Extract the [X, Y] coordinate from the center of the cell holding the provided text.  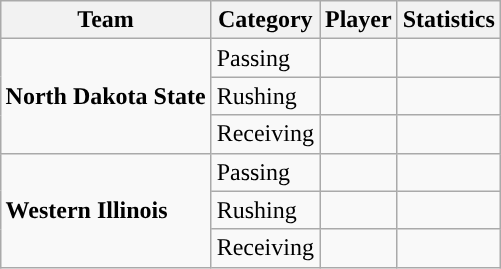
North Dakota State [106, 96]
Statistics [448, 20]
Western Illinois [106, 210]
Team [106, 20]
Player [359, 20]
Category [265, 20]
